Locate the cell with the specified text and output its [X, Y] center coordinate. 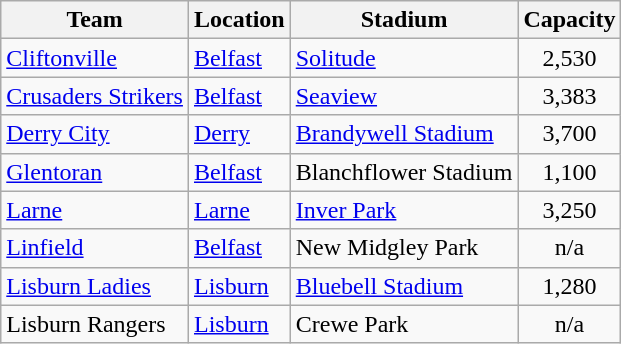
3,700 [570, 134]
Glentoran [95, 172]
Linfield [95, 248]
1,100 [570, 172]
2,530 [570, 58]
Seaview [404, 96]
New Midgley Park [404, 248]
Brandywell Stadium [404, 134]
Crewe Park [404, 324]
Team [95, 20]
Derry [239, 134]
Solitude [404, 58]
Lisburn Ladies [95, 286]
Bluebell Stadium [404, 286]
Blanchflower Stadium [404, 172]
Derry City [95, 134]
Crusaders Strikers [95, 96]
Stadium [404, 20]
Inver Park [404, 210]
3,250 [570, 210]
Capacity [570, 20]
Lisburn Rangers [95, 324]
Cliftonville [95, 58]
1,280 [570, 286]
Location [239, 20]
3,383 [570, 96]
